Determine the (X, Y) coordinate at the center of the cell enclosing the given text.  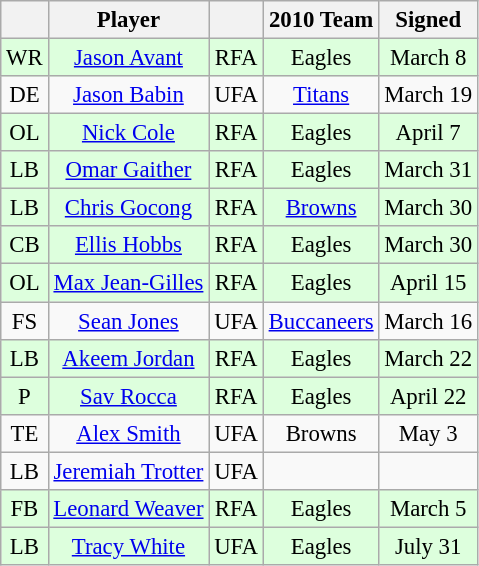
DE (24, 95)
Buccaneers (321, 321)
WR (24, 58)
Alex Smith (128, 433)
Omar Gaither (128, 170)
TE (24, 433)
FB (24, 509)
CB (24, 245)
Titans (321, 95)
April 15 (428, 283)
Jason Avant (128, 58)
Jeremiah Trotter (128, 471)
FS (24, 321)
March 5 (428, 509)
Ellis Hobbs (128, 245)
March 31 (428, 170)
May 3 (428, 433)
Sav Rocca (128, 396)
Signed (428, 20)
March 8 (428, 58)
Akeem Jordan (128, 358)
July 31 (428, 546)
April 22 (428, 396)
March 22 (428, 358)
Chris Gocong (128, 208)
2010 Team (321, 20)
Player (128, 20)
P (24, 396)
Sean Jones (128, 321)
Nick Cole (128, 133)
Tracy White (128, 546)
Leonard Weaver (128, 509)
Jason Babin (128, 95)
March 19 (428, 95)
March 16 (428, 321)
Max Jean-Gilles (128, 283)
April 7 (428, 133)
